Detect which cell encompasses the target text, then output its (X, Y) center coordinate. 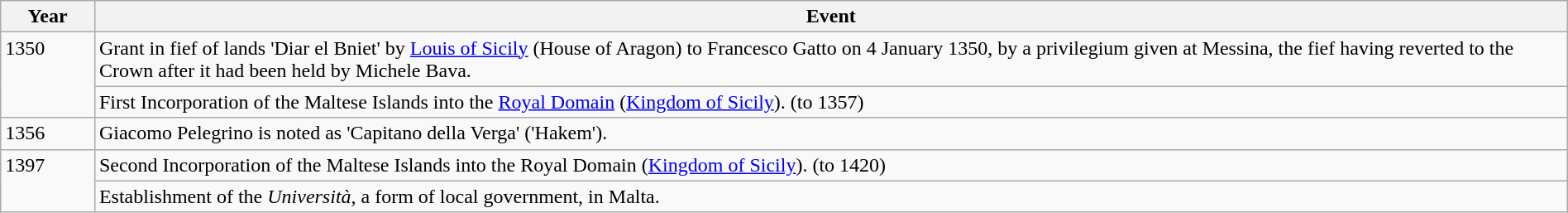
1397 (48, 181)
Event (830, 17)
1356 (48, 133)
Giacomo Pelegrino is noted as 'Capitano della Verga' ('Hakem'). (830, 133)
1350 (48, 75)
Establishment of the Università, a form of local government, in Malta. (830, 196)
First Incorporation of the Maltese Islands into the Royal Domain (Kingdom of Sicily). (to 1357) (830, 102)
Year (48, 17)
Second Incorporation of the Maltese Islands into the Royal Domain (Kingdom of Sicily). (to 1420) (830, 165)
